Return (X, Y) of the center of cell containing provided text 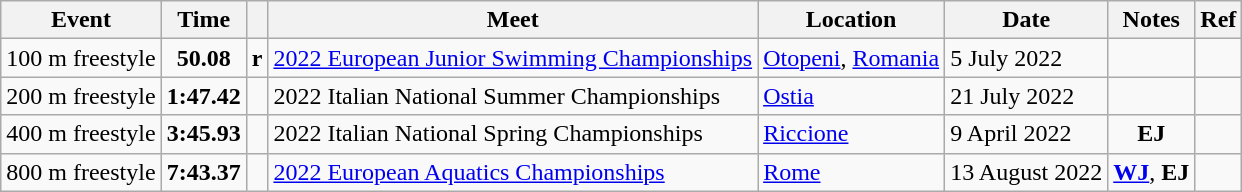
2022 Italian National Summer Championships (513, 96)
EJ (1152, 134)
9 April 2022 (1026, 134)
2022 European Aquatics Championships (513, 172)
Otopeni, Romania (852, 58)
Ref (1218, 20)
2022 European Junior Swimming Championships (513, 58)
1:47.42 (204, 96)
2022 Italian National Spring Championships (513, 134)
5 July 2022 (1026, 58)
Notes (1152, 20)
13 August 2022 (1026, 172)
50.08 (204, 58)
3:45.93 (204, 134)
Riccione (852, 134)
Event (81, 20)
Time (204, 20)
Rome (852, 172)
Meet (513, 20)
WJ, EJ (1152, 172)
21 July 2022 (1026, 96)
Ostia (852, 96)
Date (1026, 20)
800 m freestyle (81, 172)
7:43.37 (204, 172)
400 m freestyle (81, 134)
100 m freestyle (81, 58)
r (257, 58)
Location (852, 20)
200 m freestyle (81, 96)
